Provide the [x, y] coordinate of the cell's center where the given text is located.  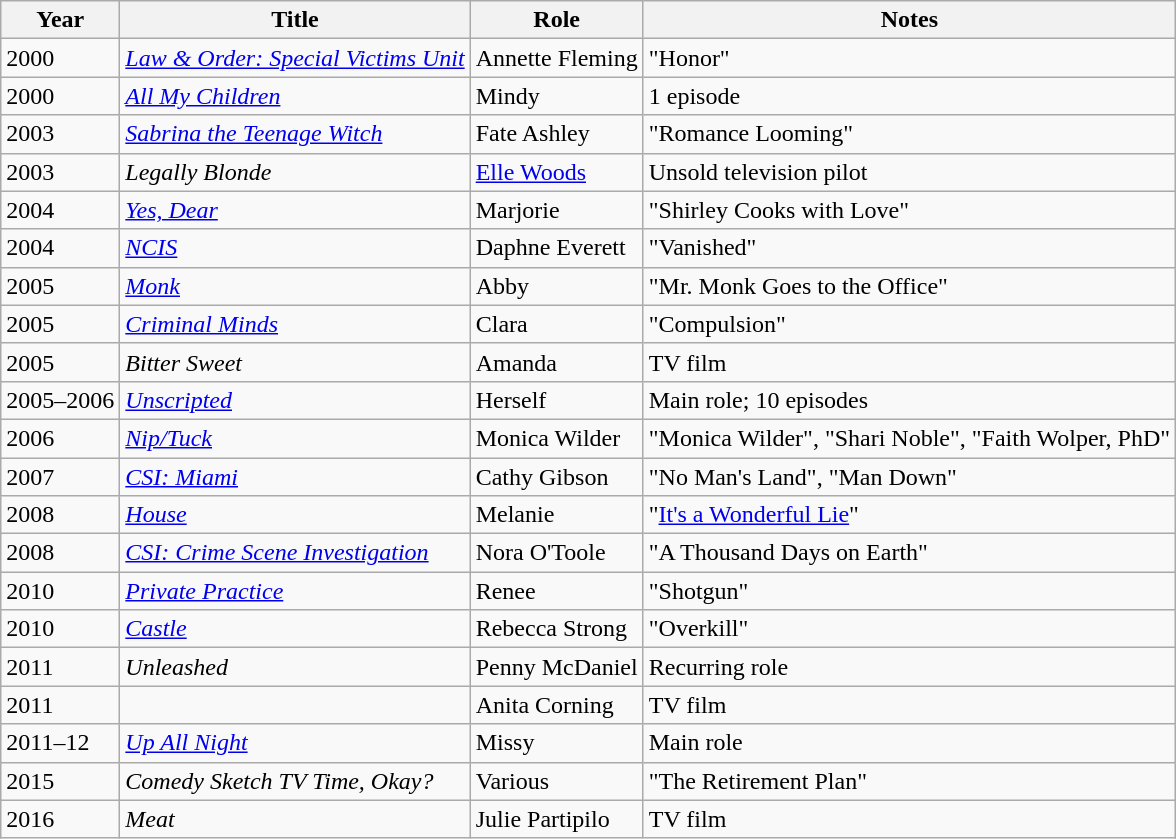
Unleashed [295, 667]
Clara [556, 324]
Recurring role [909, 667]
Renee [556, 591]
Daphne Everett [556, 248]
House [295, 515]
2015 [60, 781]
Mindy [556, 96]
Anita Corning [556, 705]
"Vanished" [909, 248]
Missy [556, 743]
"No Man's Land", "Man Down" [909, 477]
CSI: Crime Scene Investigation [295, 553]
Julie Partipilo [556, 819]
Notes [909, 20]
Bitter Sweet [295, 362]
Nora O'Toole [556, 553]
Unscripted [295, 400]
Legally Blonde [295, 172]
2011–12 [60, 743]
Various [556, 781]
Unsold television pilot [909, 172]
Monica Wilder [556, 438]
"Monica Wilder", "Shari Noble", "Faith Wolper, PhD" [909, 438]
"Mr. Monk Goes to the Office" [909, 286]
"Shotgun" [909, 591]
Yes, Dear [295, 210]
"Romance Looming" [909, 134]
Cathy Gibson [556, 477]
1 episode [909, 96]
Comedy Sketch TV Time, Okay? [295, 781]
Title [295, 20]
Meat [295, 819]
2005–2006 [60, 400]
Marjorie [556, 210]
CSI: Miami [295, 477]
Nip/Tuck [295, 438]
2007 [60, 477]
Penny McDaniel [556, 667]
2016 [60, 819]
Role [556, 20]
Sabrina the Teenage Witch [295, 134]
2006 [60, 438]
"Honor" [909, 58]
"It's a Wonderful Lie" [909, 515]
Castle [295, 629]
"Shirley Cooks with Love" [909, 210]
"Compulsion" [909, 324]
Monk [295, 286]
Law & Order: Special Victims Unit [295, 58]
Rebecca Strong [556, 629]
Melanie [556, 515]
Abby [556, 286]
Fate Ashley [556, 134]
All My Children [295, 96]
Elle Woods [556, 172]
"A Thousand Days on Earth" [909, 553]
NCIS [295, 248]
Up All Night [295, 743]
Herself [556, 400]
"The Retirement Plan" [909, 781]
Amanda [556, 362]
Private Practice [295, 591]
Year [60, 20]
Main role; 10 episodes [909, 400]
"Overkill" [909, 629]
Annette Fleming [556, 58]
Criminal Minds [295, 324]
Main role [909, 743]
